Identify which cell holds the provided text, then report its (X, Y) central coordinate. 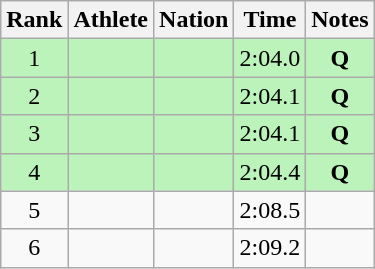
2:08.5 (270, 210)
2:04.4 (270, 172)
2:04.0 (270, 58)
Time (270, 20)
1 (34, 58)
Athlete (111, 20)
2 (34, 96)
Rank (34, 20)
Nation (194, 20)
6 (34, 248)
2:09.2 (270, 248)
Notes (340, 20)
5 (34, 210)
4 (34, 172)
3 (34, 134)
